Pinpoint the cell where the given text exists, returning its [x, y] midpoint coordinate. 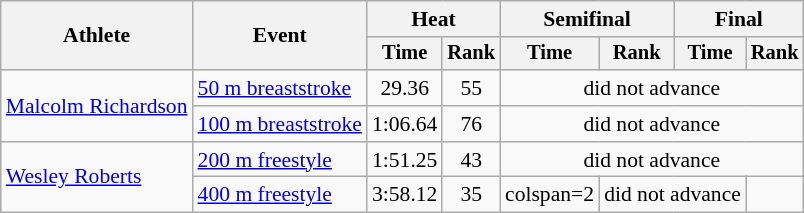
29.36 [404, 88]
200 m freestyle [280, 160]
Malcolm Richardson [97, 106]
Event [280, 36]
400 m freestyle [280, 195]
Athlete [97, 36]
35 [471, 195]
55 [471, 88]
1:06.64 [404, 124]
100 m breaststroke [280, 124]
76 [471, 124]
Final [738, 19]
Semifinal [587, 19]
colspan=2 [550, 195]
Heat [434, 19]
50 m breaststroke [280, 88]
Wesley Roberts [97, 178]
43 [471, 160]
1:51.25 [404, 160]
3:58.12 [404, 195]
